Find where the given text appears and provide that cell's center as (x, y) coordinate. 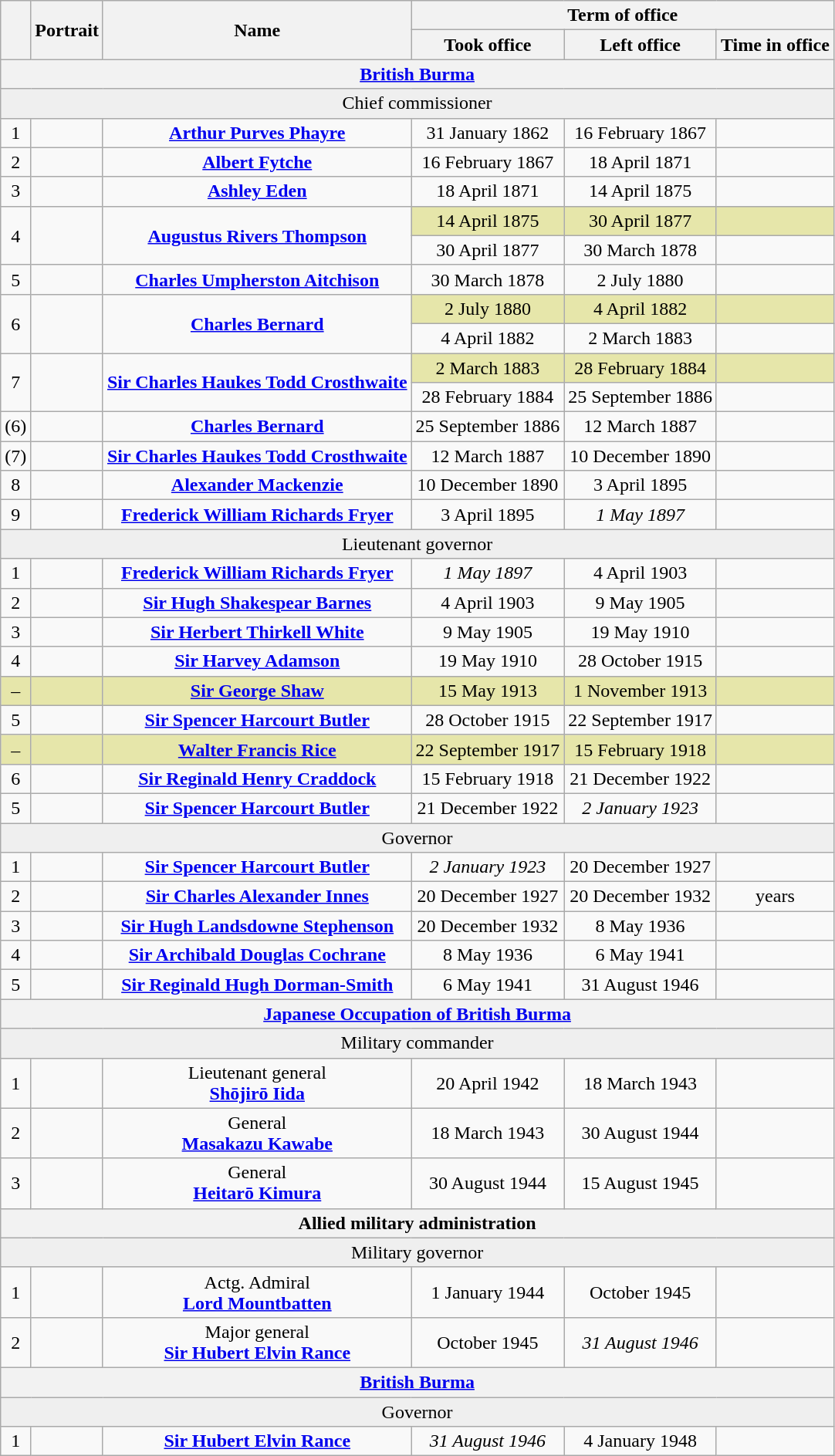
(6) (15, 427)
1 January 1944 (488, 1292)
Lieutenant generalShōjirō Iida (257, 1083)
Military commander (417, 1043)
31 January 1862 (488, 133)
Sir Hubert Elvin Rance (257, 1441)
GeneralMasakazu Kawabe (257, 1133)
Portrait (67, 30)
1 November 1913 (641, 691)
Actg. AdmiralLord Mountbatten (257, 1292)
Walter Francis Rice (257, 749)
Augustus Rivers Thompson (257, 235)
Took office (488, 45)
GeneralHeitarō Kimura (257, 1184)
15 May 1913 (488, 691)
9 (15, 515)
Chief commissioner (417, 103)
Sir Harvey Adamson (257, 661)
Term of office (622, 15)
(7) (15, 456)
Lieutenant governor (417, 544)
Sir Reginald Henry Craddock (257, 779)
Name (257, 30)
Sir Reginald Hugh Dorman-Smith (257, 985)
Left office (641, 45)
8 (15, 485)
Allied military administration (417, 1223)
Charles Umpherston Aitchison (257, 279)
Major generalSir Hubert Elvin Rance (257, 1343)
Time in office (775, 45)
Sir Herbert Thirkell White (257, 632)
4 January 1948 (641, 1441)
20 April 1942 (488, 1083)
7 (15, 383)
Alexander Mackenzie (257, 485)
Albert Fytche (257, 162)
Japanese Occupation of British Burma (417, 1014)
Sir Hugh Shakespear Barnes (257, 603)
Arthur Purves Phayre (257, 133)
Sir George Shaw (257, 691)
Military governor (417, 1252)
Sir Hugh Landsdowne Stephenson (257, 926)
Sir Archibald Douglas Cochrane (257, 955)
Ashley Eden (257, 191)
years (775, 897)
15 August 1945 (641, 1184)
Sir Charles Alexander Innes (257, 897)
